Locate the cell with the specified text and output its [x, y] center coordinate. 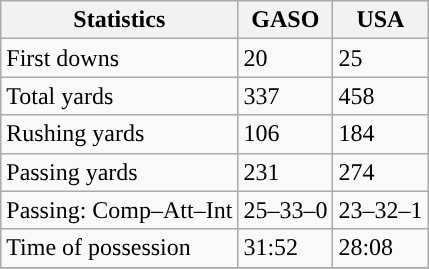
231 [286, 172]
337 [286, 96]
Time of possession [120, 248]
Passing: Comp–Att–Int [120, 210]
274 [380, 172]
First downs [120, 58]
Rushing yards [120, 134]
458 [380, 96]
Total yards [120, 96]
GASO [286, 20]
20 [286, 58]
Passing yards [120, 172]
31:52 [286, 248]
25 [380, 58]
25–33–0 [286, 210]
Statistics [120, 20]
184 [380, 134]
23–32–1 [380, 210]
106 [286, 134]
28:08 [380, 248]
USA [380, 20]
